Output the [X, Y] coordinate of the center of the cell containing the given text.  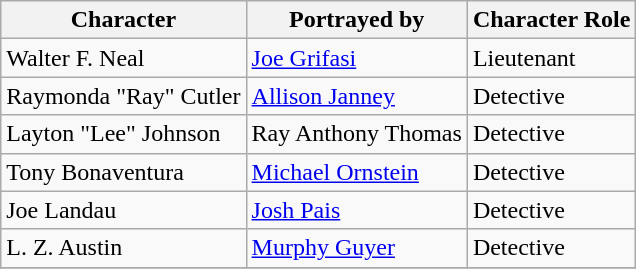
Joe Landau [124, 210]
Joe Grifasi [356, 58]
Portrayed by [356, 20]
L. Z. Austin [124, 248]
Raymonda "Ray" Cutler [124, 96]
Character Role [552, 20]
Walter F. Neal [124, 58]
Murphy Guyer [356, 248]
Character [124, 20]
Allison Janney [356, 96]
Josh Pais [356, 210]
Layton "Lee" Johnson [124, 134]
Lieutenant [552, 58]
Michael Ornstein [356, 172]
Tony Bonaventura [124, 172]
Ray Anthony Thomas [356, 134]
